For the text-containing cell, return its midpoint in (X, Y) coordinate format. 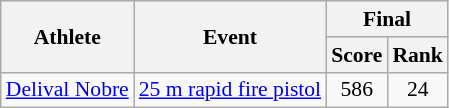
Delival Nobre (68, 90)
586 (356, 90)
24 (418, 90)
Final (387, 19)
Score (356, 55)
25 m rapid fire pistol (230, 90)
Rank (418, 55)
Event (230, 36)
Athlete (68, 36)
